Return (X, Y) of the center of cell containing provided text 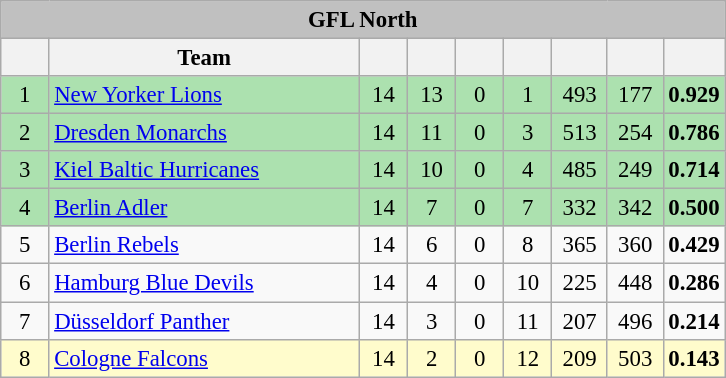
225 (580, 283)
254 (635, 133)
0.286 (694, 283)
Hamburg Blue Devils (204, 283)
New Yorker Lions (204, 95)
249 (635, 170)
448 (635, 283)
496 (635, 321)
12 (528, 358)
360 (635, 245)
GFL North (363, 20)
Berlin Adler (204, 208)
0.786 (694, 133)
Kiel Baltic Hurricanes (204, 170)
0.500 (694, 208)
0.214 (694, 321)
177 (635, 95)
13 (432, 95)
5 (25, 245)
0.143 (694, 358)
0.714 (694, 170)
342 (635, 208)
485 (580, 170)
0.929 (694, 95)
332 (580, 208)
Berlin Rebels (204, 245)
0.429 (694, 245)
365 (580, 245)
503 (635, 358)
207 (580, 321)
493 (580, 95)
Cologne Falcons (204, 358)
Düsseldorf Panther (204, 321)
Dresden Monarchs (204, 133)
513 (580, 133)
209 (580, 358)
Team (204, 58)
